Return the [X, Y] coordinate for the center point of the cell that contains the specified text.  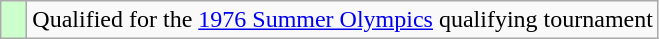
Qualified for the 1976 Summer Olympics qualifying tournament [343, 20]
